Find where the given text appears and provide that cell's center as [X, Y] coordinate. 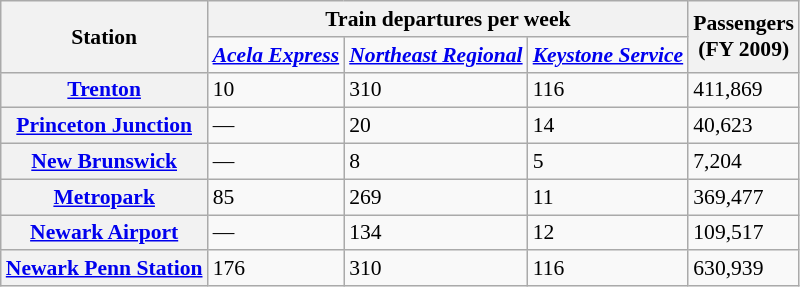
14 [608, 126]
269 [436, 197]
Station [104, 36]
Keystone Service [608, 55]
Metropark [104, 197]
411,869 [744, 90]
11 [608, 197]
12 [608, 233]
Newark Penn Station [104, 269]
20 [436, 126]
176 [276, 269]
109,517 [744, 233]
Passengers(FY 2009) [744, 36]
Acela Express [276, 55]
369,477 [744, 197]
7,204 [744, 162]
New Brunswick [104, 162]
630,939 [744, 269]
Train departures per week [448, 19]
40,623 [744, 126]
Princeton Junction [104, 126]
8 [436, 162]
Northeast Regional [436, 55]
Newark Airport [104, 233]
134 [436, 233]
Trenton [104, 90]
5 [608, 162]
10 [276, 90]
85 [276, 197]
